Determine the [X, Y] coordinate at the center of the cell enclosing the given text.  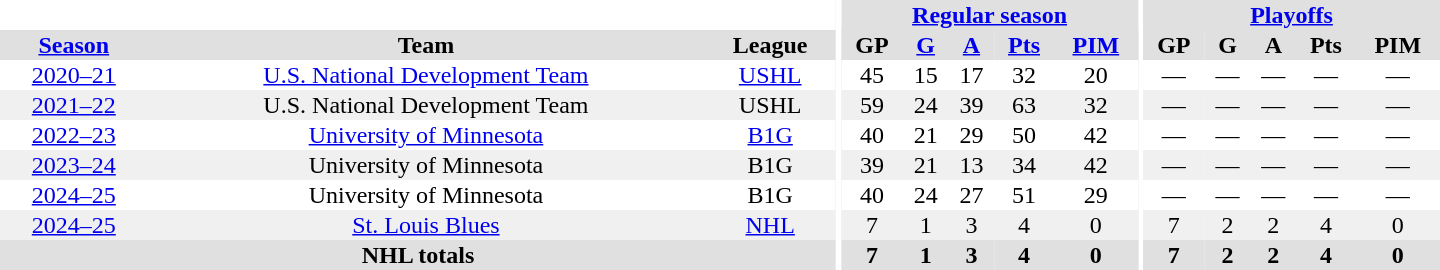
Regular season [990, 15]
50 [1024, 135]
Season [74, 45]
2023–24 [74, 165]
13 [972, 165]
15 [926, 75]
League [770, 45]
2021–22 [74, 105]
20 [1096, 75]
Team [426, 45]
2022–23 [74, 135]
Playoffs [1292, 15]
63 [1024, 105]
27 [972, 195]
2020–21 [74, 75]
34 [1024, 165]
51 [1024, 195]
59 [872, 105]
NHL totals [418, 255]
17 [972, 75]
NHL [770, 225]
St. Louis Blues [426, 225]
45 [872, 75]
